Scan for the cell matching the given text and deliver its (X, Y) coordinate at center. 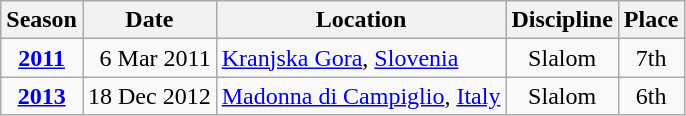
Season (42, 20)
2013 (42, 96)
Location (361, 20)
6th (651, 96)
Madonna di Campiglio, Italy (361, 96)
18 Dec 2012 (149, 96)
6 Mar 2011 (149, 58)
2011 (42, 58)
Discipline (562, 20)
Place (651, 20)
Date (149, 20)
Kranjska Gora, Slovenia (361, 58)
7th (651, 58)
